Detect which cell encompasses the target text, then output its [X, Y] center coordinate. 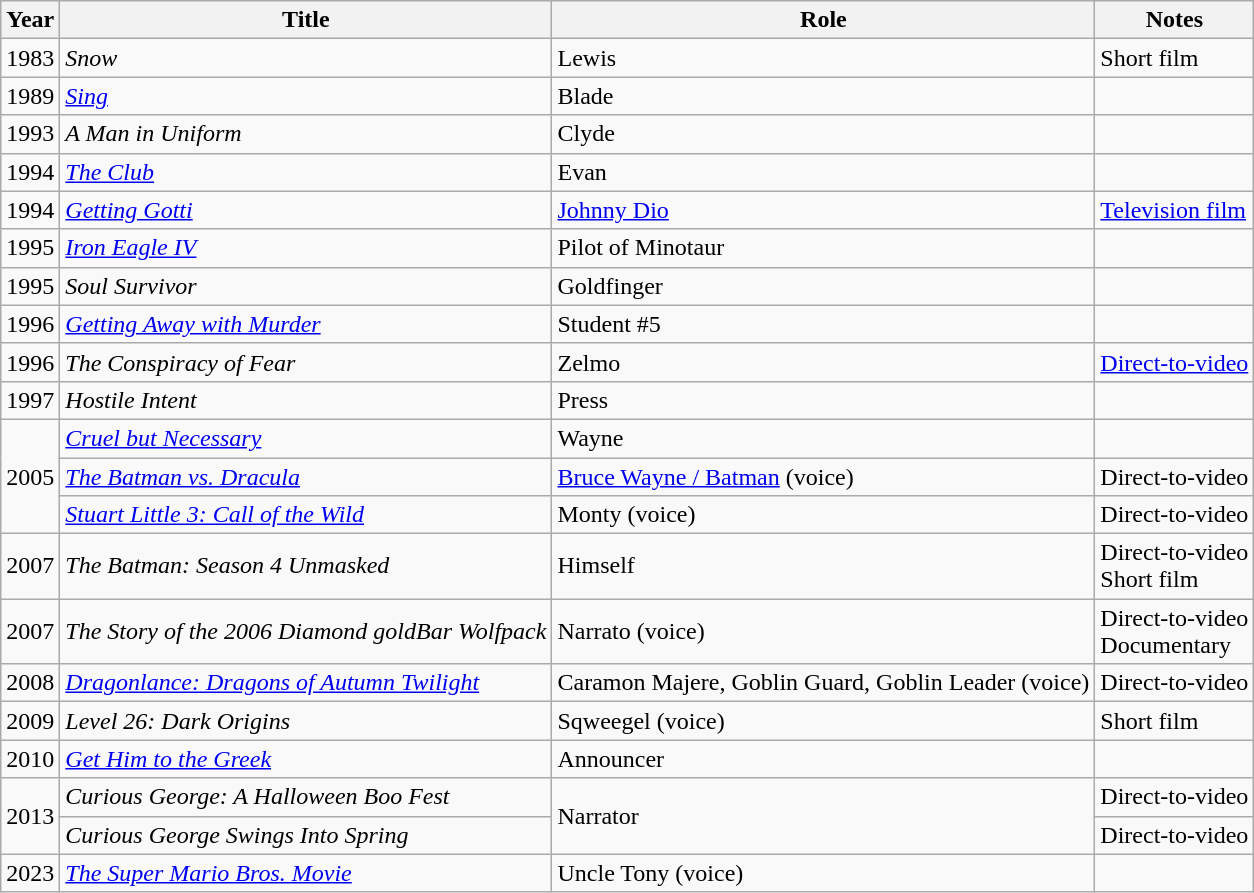
A Man in Uniform [306, 134]
Clyde [824, 134]
Press [824, 400]
The Story of the 2006 Diamond goldBar Wolfpack [306, 632]
Sqweegel (voice) [824, 721]
Narrato (voice) [824, 632]
Year [30, 20]
Direct-to-videoDocumentary [1174, 632]
Student #5 [824, 324]
Get Him to the Greek [306, 759]
Narrator [824, 816]
Caramon Majere, Goblin Guard, Goblin Leader (voice) [824, 683]
Sing [306, 96]
The Batman vs. Dracula [306, 477]
Lewis [824, 58]
Evan [824, 172]
Iron Eagle IV [306, 248]
Johnny Dio [824, 210]
1983 [30, 58]
Curious George: A Halloween Boo Fest [306, 797]
Goldfinger [824, 286]
Level 26: Dark Origins [306, 721]
Pilot of Minotaur [824, 248]
2013 [30, 816]
Zelmo [824, 362]
2023 [30, 873]
2008 [30, 683]
The Batman: Season 4 Unmasked [306, 566]
Stuart Little 3: Call of the Wild [306, 515]
Blade [824, 96]
2009 [30, 721]
1993 [30, 134]
Television film [1174, 210]
2005 [30, 476]
Dragonlance: Dragons of Autumn Twilight [306, 683]
Getting Gotti [306, 210]
Bruce Wayne / Batman (voice) [824, 477]
Cruel but Necessary [306, 438]
Snow [306, 58]
The Conspiracy of Fear [306, 362]
Getting Away with Murder [306, 324]
Title [306, 20]
1997 [30, 400]
2010 [30, 759]
Direct-to-videoShort film [1174, 566]
Monty (voice) [824, 515]
Uncle Tony (voice) [824, 873]
Curious George Swings Into Spring [306, 835]
Announcer [824, 759]
1989 [30, 96]
Hostile Intent [306, 400]
The Club [306, 172]
Wayne [824, 438]
Soul Survivor [306, 286]
Role [824, 20]
Notes [1174, 20]
Himself [824, 566]
The Super Mario Bros. Movie [306, 873]
